From the cell containing the given text, extract its center point as (x, y) coordinate. 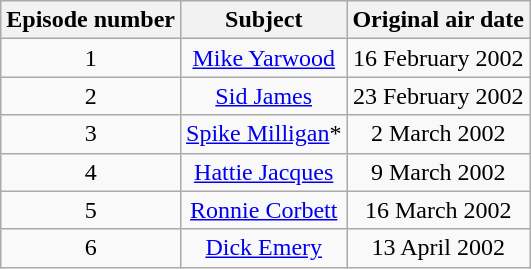
Hattie Jacques (264, 172)
16 February 2002 (438, 58)
Mike Yarwood (264, 58)
6 (91, 248)
Episode number (91, 20)
Original air date (438, 20)
Dick Emery (264, 248)
2 March 2002 (438, 134)
Ronnie Corbett (264, 210)
5 (91, 210)
13 April 2002 (438, 248)
Sid James (264, 96)
1 (91, 58)
2 (91, 96)
Spike Milligan* (264, 134)
23 February 2002 (438, 96)
9 March 2002 (438, 172)
3 (91, 134)
Subject (264, 20)
4 (91, 172)
16 March 2002 (438, 210)
